Identify which cell holds the provided text, then report its (X, Y) central coordinate. 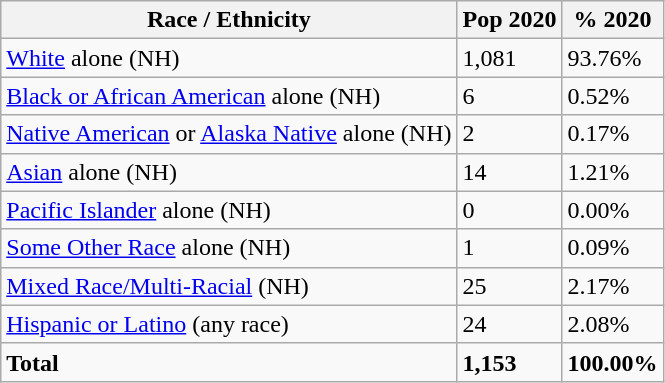
0.52% (612, 96)
0 (510, 210)
White alone (NH) (229, 58)
2.17% (612, 286)
1,081 (510, 58)
24 (510, 324)
Pacific Islander alone (NH) (229, 210)
0.09% (612, 248)
Some Other Race alone (NH) (229, 248)
1 (510, 248)
Mixed Race/Multi-Racial (NH) (229, 286)
2.08% (612, 324)
Hispanic or Latino (any race) (229, 324)
Asian alone (NH) (229, 172)
Native American or Alaska Native alone (NH) (229, 134)
% 2020 (612, 20)
100.00% (612, 362)
Pop 2020 (510, 20)
0.17% (612, 134)
6 (510, 96)
93.76% (612, 58)
1.21% (612, 172)
2 (510, 134)
25 (510, 286)
Total (229, 362)
Black or African American alone (NH) (229, 96)
0.00% (612, 210)
1,153 (510, 362)
14 (510, 172)
Race / Ethnicity (229, 20)
